Find where the given text appears and provide that cell's center as (X, Y) coordinate. 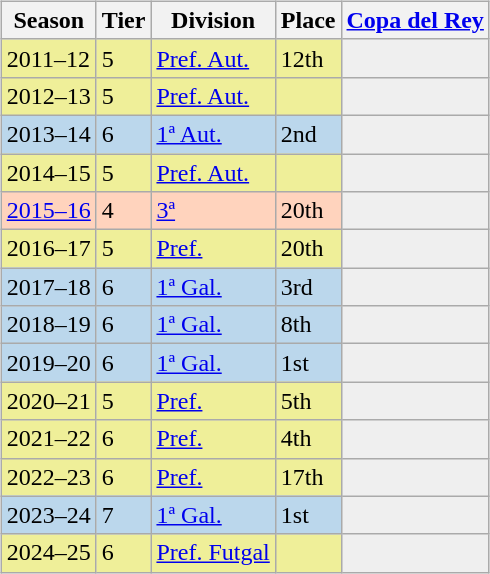
4th (308, 439)
2013–14 (48, 134)
2011–12 (48, 58)
2012–13 (48, 96)
Tier (124, 20)
17th (308, 477)
7 (124, 515)
4 (124, 211)
2023–24 (48, 515)
Pref. Futgal (213, 553)
2021–22 (48, 439)
2022–23 (48, 477)
2015–16 (48, 211)
1ª Aut. (213, 134)
8th (308, 325)
Season (48, 20)
2018–19 (48, 325)
3ª (213, 211)
2014–15 (48, 173)
2019–20 (48, 363)
2020–21 (48, 401)
2017–18 (48, 287)
12th (308, 58)
Place (308, 20)
3rd (308, 287)
Division (213, 20)
2nd (308, 134)
5th (308, 401)
2024–25 (48, 553)
Copa del Rey (415, 20)
2016–17 (48, 249)
